For the text-containing cell, return its midpoint in [x, y] coordinate format. 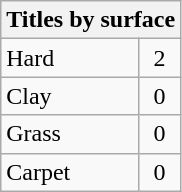
Grass [70, 134]
Carpet [70, 172]
2 [159, 58]
Hard [70, 58]
Titles by surface [91, 20]
Clay [70, 96]
